Determine the [X, Y] coordinate at the center of the cell enclosing the given text.  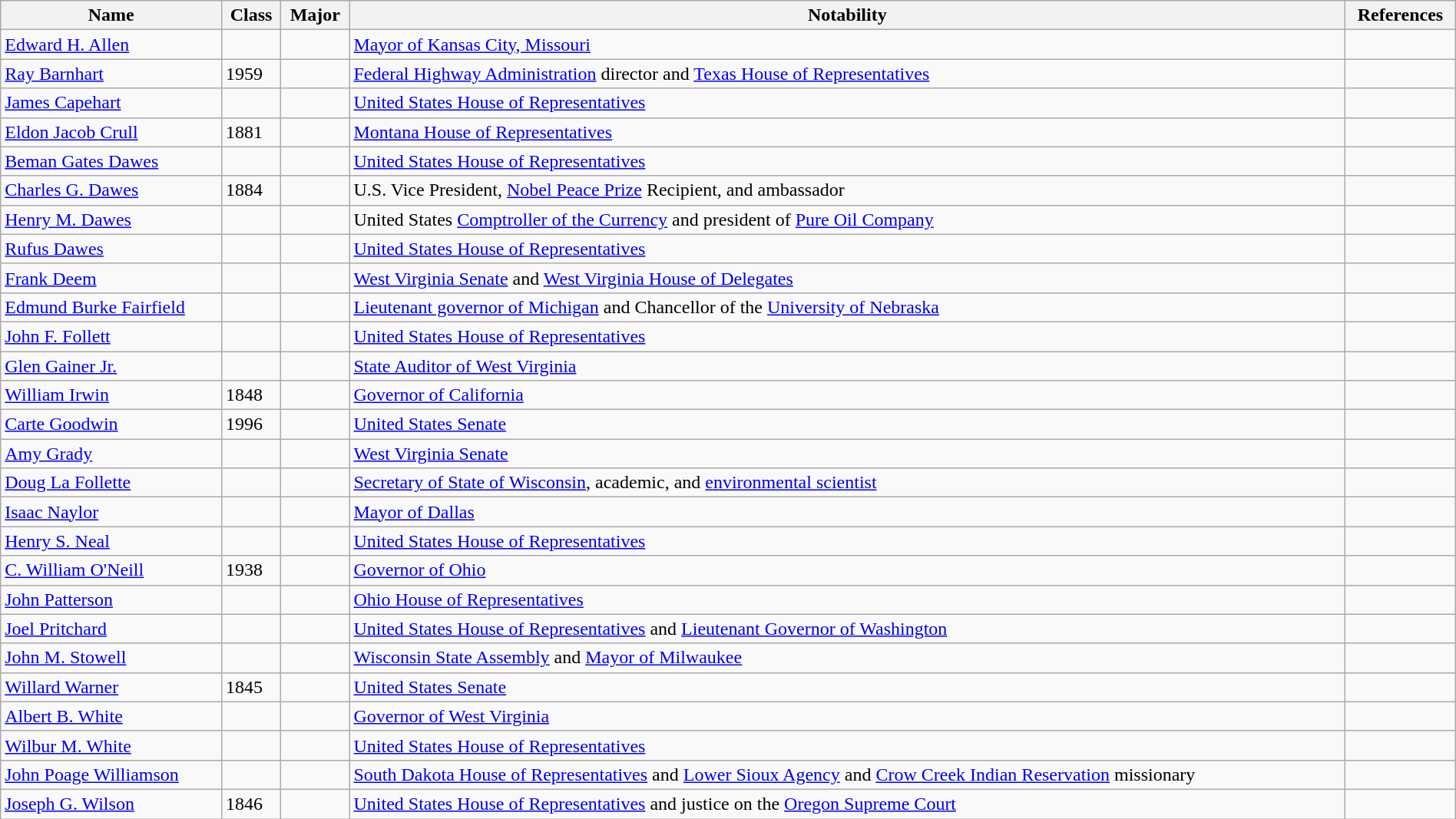
John Patterson [111, 599]
Carte Goodwin [111, 424]
John M. Stowell [111, 658]
Eldon Jacob Crull [111, 132]
Ohio House of Representatives [848, 599]
1845 [252, 687]
Amy Grady [111, 454]
Governor of California [848, 395]
Major [315, 15]
1959 [252, 74]
1848 [252, 395]
Frank Deem [111, 278]
Isaac Naylor [111, 512]
South Dakota House of Representatives and Lower Sioux Agency and Crow Creek Indian Reservation missionary [848, 774]
Ray Barnhart [111, 74]
Governor of Ohio [848, 570]
Mayor of Dallas [848, 512]
References [1401, 15]
Henry M. Dawes [111, 220]
Edward H. Allen [111, 45]
West Virginia Senate [848, 454]
United States House of Representatives and Lieutenant Governor of Washington [848, 629]
John F. Follett [111, 336]
Notability [848, 15]
Name [111, 15]
Beman Gates Dawes [111, 161]
1996 [252, 424]
C. William O'Neill [111, 570]
Wisconsin State Assembly and Mayor of Milwaukee [848, 658]
Wilbur M. White [111, 745]
U.S. Vice President, Nobel Peace Prize Recipient, and ambassador [848, 190]
1884 [252, 190]
Edmund Burke Fairfield [111, 307]
Henry S. Neal [111, 541]
1938 [252, 570]
Governor of West Virginia [848, 716]
Rufus Dawes [111, 249]
James Capehart [111, 103]
Charles G. Dawes [111, 190]
Mayor of Kansas City, Missouri [848, 45]
Class [252, 15]
Albert B. White [111, 716]
Joel Pritchard [111, 629]
Secretary of State of Wisconsin, academic, and environmental scientist [848, 483]
Montana House of Representatives [848, 132]
United States House of Representatives and justice on the Oregon Supreme Court [848, 804]
Glen Gainer Jr. [111, 366]
John Poage Williamson [111, 774]
Federal Highway Administration director and Texas House of Representatives [848, 74]
State Auditor of West Virginia [848, 366]
1846 [252, 804]
Willard Warner [111, 687]
United States Comptroller of the Currency and president of Pure Oil Company [848, 220]
William Irwin [111, 395]
Doug La Follette [111, 483]
Lieutenant governor of Michigan and Chancellor of the University of Nebraska [848, 307]
Joseph G. Wilson [111, 804]
1881 [252, 132]
West Virginia Senate and West Virginia House of Delegates [848, 278]
